Identify which cell holds the provided text, then report its (x, y) central coordinate. 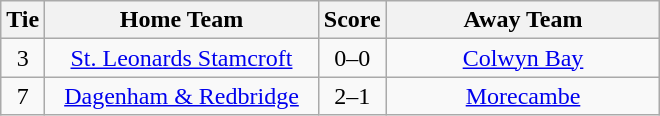
2–1 (352, 96)
3 (23, 58)
St. Leonards Stamcroft (182, 58)
Dagenham & Redbridge (182, 96)
Away Team (523, 20)
Tie (23, 20)
Score (352, 20)
0–0 (352, 58)
Morecambe (523, 96)
7 (23, 96)
Colwyn Bay (523, 58)
Home Team (182, 20)
